Search for the cell housing the specified text and yield its (X, Y) center coordinate. 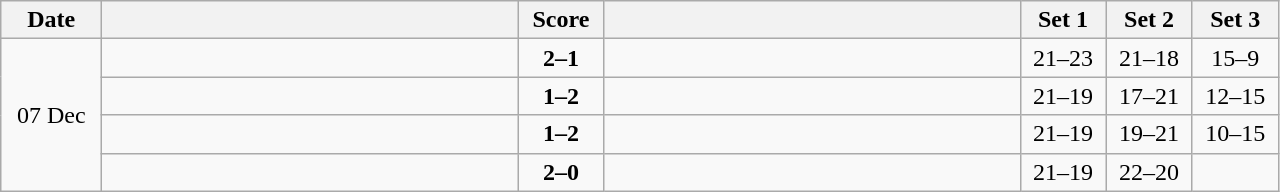
22–20 (1149, 172)
17–21 (1149, 96)
Set 1 (1063, 20)
2–1 (561, 58)
21–18 (1149, 58)
2–0 (561, 172)
21–23 (1063, 58)
Date (52, 20)
Set 2 (1149, 20)
Set 3 (1235, 20)
Score (561, 20)
12–15 (1235, 96)
19–21 (1149, 134)
15–9 (1235, 58)
07 Dec (52, 115)
10–15 (1235, 134)
